From the cell containing the given text, extract its center point as (x, y) coordinate. 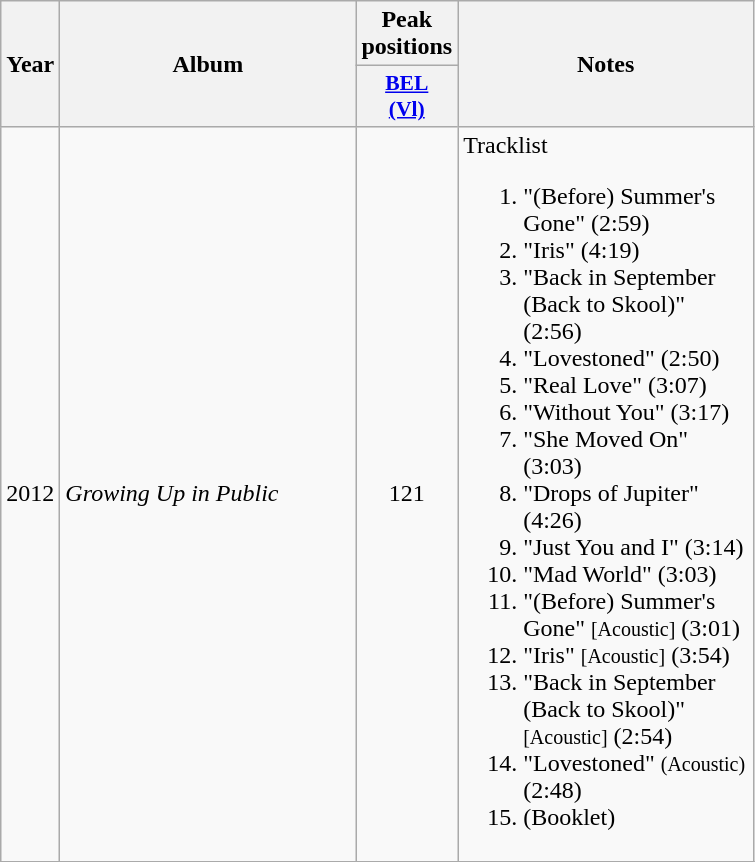
Peak positions (407, 34)
Year (30, 64)
Growing Up in Public (208, 494)
BEL (Vl) (407, 96)
Notes (606, 64)
2012 (30, 494)
121 (407, 494)
Album (208, 64)
